Return (X, Y) of the center of cell containing provided text 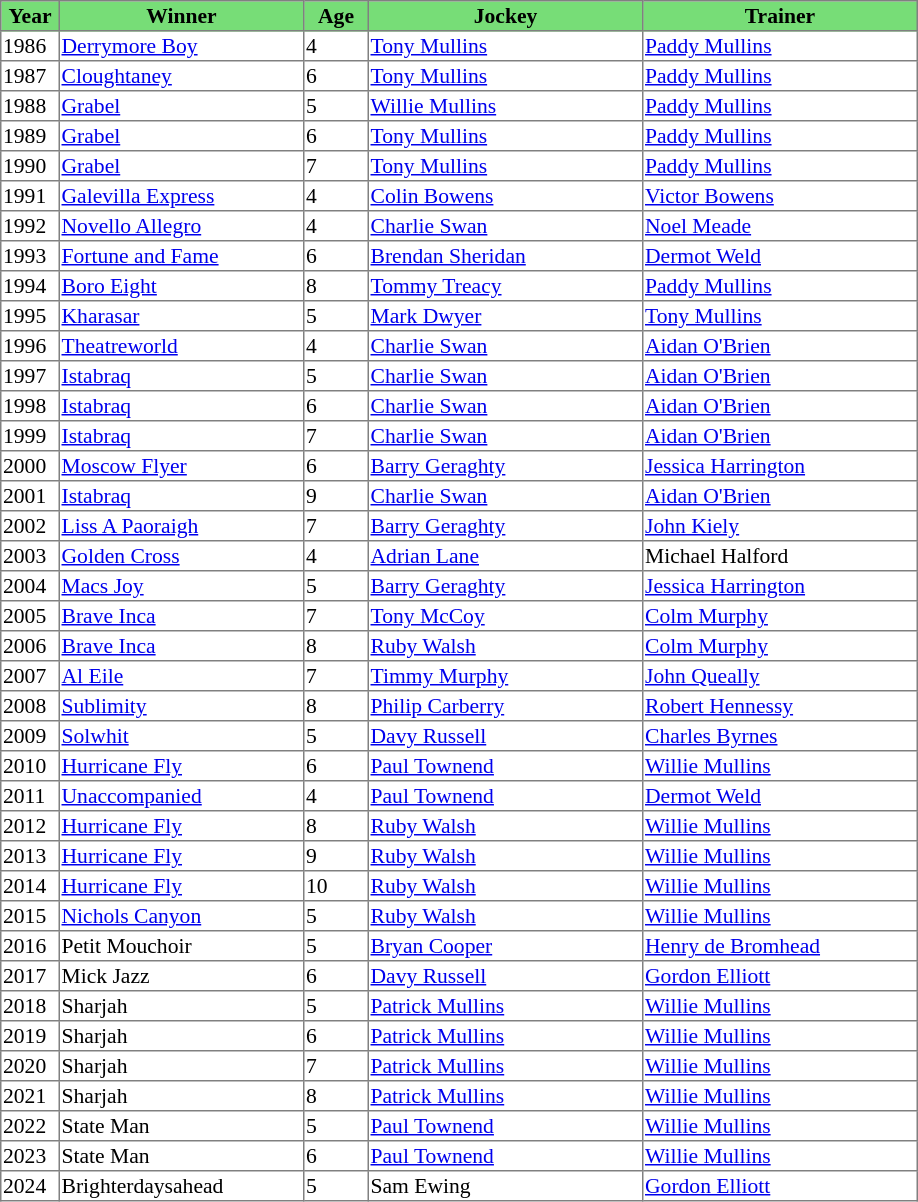
2007 (30, 676)
2000 (30, 466)
1997 (30, 376)
Unaccompanied (181, 796)
Age (336, 16)
Golden Cross (181, 556)
2005 (30, 616)
2022 (30, 1126)
1991 (30, 196)
Jockey (505, 16)
Sublimity (181, 706)
Brendan Sheridan (505, 256)
1998 (30, 406)
Bryan Cooper (505, 946)
Year (30, 16)
Macs Joy (181, 586)
2013 (30, 856)
Cloughtaney (181, 76)
10 (336, 886)
2016 (30, 946)
1989 (30, 136)
2003 (30, 556)
1987 (30, 76)
2011 (30, 796)
Victor Bowens (780, 196)
1992 (30, 226)
2009 (30, 736)
Nichols Canyon (181, 916)
2004 (30, 586)
Moscow Flyer (181, 466)
Mick Jazz (181, 976)
Derrymore Boy (181, 46)
2017 (30, 976)
1988 (30, 106)
1996 (30, 346)
Philip Carberry (505, 706)
Brighterdaysahead (181, 1186)
Henry de Bromhead (780, 946)
Liss A Paoraigh (181, 526)
Tommy Treacy (505, 286)
Robert Hennessy (780, 706)
Noel Meade (780, 226)
Boro Eight (181, 286)
2002 (30, 526)
2018 (30, 1006)
Novello Allegro (181, 226)
Al Eile (181, 676)
Tony McCoy (505, 616)
Theatreworld (181, 346)
1995 (30, 316)
2010 (30, 766)
Sam Ewing (505, 1186)
John Queally (780, 676)
Galevilla Express (181, 196)
2021 (30, 1096)
Charles Byrnes (780, 736)
Michael Halford (780, 556)
2020 (30, 1066)
2006 (30, 646)
2015 (30, 916)
2024 (30, 1186)
1993 (30, 256)
Winner (181, 16)
Trainer (780, 16)
1994 (30, 286)
Mark Dwyer (505, 316)
2014 (30, 886)
2012 (30, 826)
2019 (30, 1036)
Colin Bowens (505, 196)
Fortune and Fame (181, 256)
John Kiely (780, 526)
1999 (30, 436)
Adrian Lane (505, 556)
2023 (30, 1156)
Petit Mouchoir (181, 946)
1986 (30, 46)
Kharasar (181, 316)
1990 (30, 166)
2008 (30, 706)
Solwhit (181, 736)
2001 (30, 496)
Timmy Murphy (505, 676)
